Detect which cell encompasses the target text, then output its (X, Y) center coordinate. 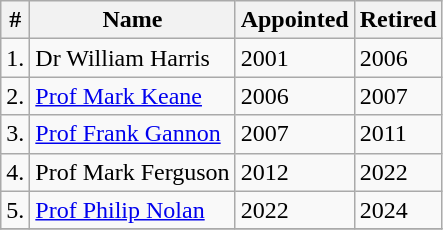
Prof Philip Nolan (132, 210)
Appointed (294, 20)
2024 (398, 210)
# (16, 20)
Dr William Harris (132, 58)
Name (132, 20)
3. (16, 134)
2011 (398, 134)
4. (16, 172)
Retired (398, 20)
Prof Frank Gannon (132, 134)
1. (16, 58)
Prof Mark Keane (132, 96)
2012 (294, 172)
Prof Mark Ferguson (132, 172)
5. (16, 210)
2. (16, 96)
2001 (294, 58)
